Extract the [X, Y] coordinate from the center of the cell holding the provided text.  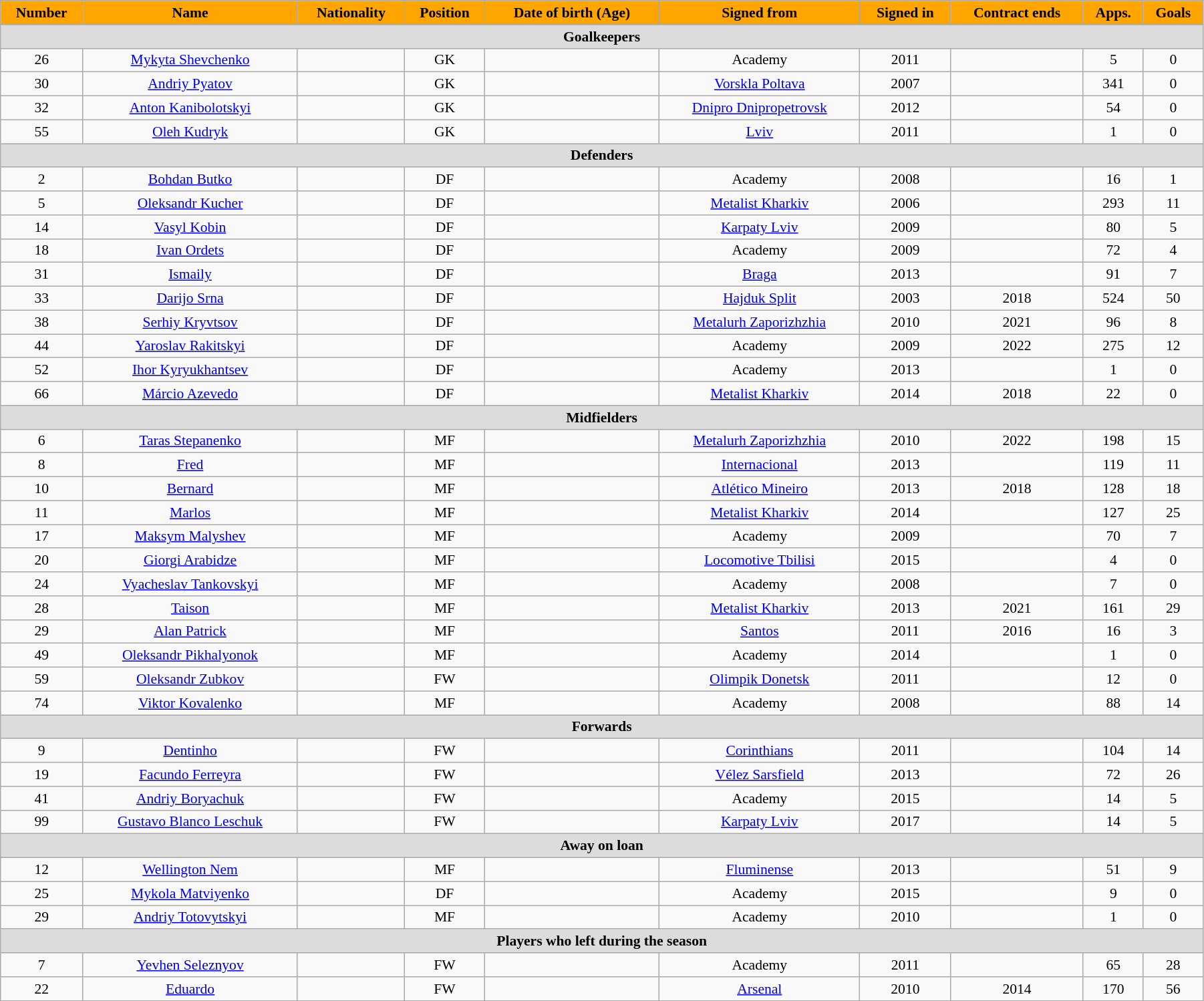
32 [41, 108]
54 [1113, 108]
198 [1113, 441]
44 [41, 346]
20 [41, 561]
19 [41, 774]
59 [41, 680]
Taras Stepanenko [190, 441]
Ismaily [190, 275]
Giorgi Arabidze [190, 561]
127 [1113, 513]
2017 [905, 822]
Viktor Kovalenko [190, 703]
Darijo Srna [190, 299]
293 [1113, 203]
Ihor Kyryukhantsev [190, 370]
Atlético Mineiro [760, 489]
Serhiy Kryvtsov [190, 322]
Dentinho [190, 751]
Hajduk Split [760, 299]
524 [1113, 299]
2006 [905, 203]
Maksym Malyshev [190, 537]
66 [41, 394]
3 [1173, 631]
17 [41, 537]
Nationality [351, 13]
Corinthians [760, 751]
99 [41, 822]
Oleksandr Pikhalyonok [190, 656]
74 [41, 703]
Yevhen Seleznyov [190, 965]
Midfielders [602, 418]
80 [1113, 227]
170 [1113, 989]
Marlos [190, 513]
Locomotive Tbilisi [760, 561]
2003 [905, 299]
Bohdan Butko [190, 180]
119 [1113, 465]
Internacional [760, 465]
51 [1113, 870]
Mykola Matviyenko [190, 893]
Contract ends [1017, 13]
Oleh Kudryk [190, 132]
Olimpik Donetsk [760, 680]
Márcio Azevedo [190, 394]
38 [41, 322]
50 [1173, 299]
Oleksandr Kucher [190, 203]
275 [1113, 346]
70 [1113, 537]
52 [41, 370]
Yaroslav Rakitskyi [190, 346]
Vyacheslav Tankovskyi [190, 584]
341 [1113, 84]
Fred [190, 465]
Mykyta Shevchenko [190, 60]
Signed in [905, 13]
Lviv [760, 132]
Forwards [602, 727]
Name [190, 13]
31 [41, 275]
Defenders [602, 156]
Goals [1173, 13]
Players who left during the season [602, 942]
6 [41, 441]
Anton Kanibolotskyi [190, 108]
Dnipro Dnipropetrovsk [760, 108]
Fluminense [760, 870]
2 [41, 180]
Date of birth (Age) [572, 13]
Goalkeepers [602, 37]
Andriy Totovytskyi [190, 917]
Signed from [760, 13]
15 [1173, 441]
2007 [905, 84]
Bernard [190, 489]
Alan Patrick [190, 631]
104 [1113, 751]
30 [41, 84]
Eduardo [190, 989]
Braga [760, 275]
Ivan Ordets [190, 251]
Number [41, 13]
56 [1173, 989]
128 [1113, 489]
Facundo Ferreyra [190, 774]
Vasyl Kobin [190, 227]
Position [445, 13]
49 [41, 656]
Vélez Sarsfield [760, 774]
2016 [1017, 631]
Away on loan [602, 846]
Gustavo Blanco Leschuk [190, 822]
Arsenal [760, 989]
Wellington Nem [190, 870]
24 [41, 584]
55 [41, 132]
96 [1113, 322]
Vorskla Poltava [760, 84]
Oleksandr Zubkov [190, 680]
88 [1113, 703]
Andriy Pyatov [190, 84]
33 [41, 299]
Taison [190, 608]
91 [1113, 275]
Santos [760, 631]
65 [1113, 965]
10 [41, 489]
Apps. [1113, 13]
Andriy Boryachuk [190, 799]
161 [1113, 608]
41 [41, 799]
2012 [905, 108]
